Provide the [X, Y] coordinate of the cell's center where the given text is located.  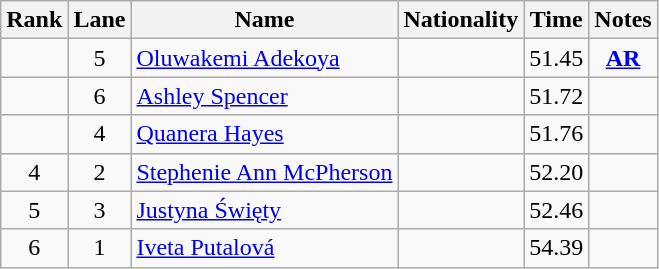
54.39 [556, 248]
3 [100, 210]
Oluwakemi Adekoya [264, 58]
Ashley Spencer [264, 96]
Name [264, 20]
51.76 [556, 134]
51.72 [556, 96]
Lane [100, 20]
Quanera Hayes [264, 134]
Time [556, 20]
Stephenie Ann McPherson [264, 172]
Nationality [461, 20]
Rank [34, 20]
51.45 [556, 58]
Notes [623, 20]
52.46 [556, 210]
Justyna Święty [264, 210]
1 [100, 248]
2 [100, 172]
52.20 [556, 172]
AR [623, 58]
Iveta Putalová [264, 248]
